Pinpoint the cell where the given text exists, returning its (X, Y) midpoint coordinate. 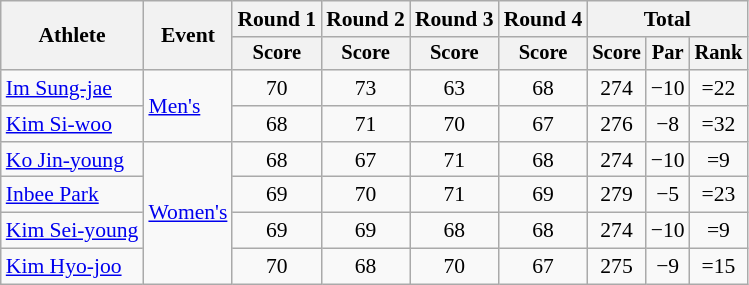
=15 (719, 267)
63 (454, 88)
=23 (719, 195)
Total (667, 19)
−9 (668, 267)
Rank (719, 54)
−8 (668, 124)
276 (616, 124)
=32 (719, 124)
Inbee Park (72, 195)
Round 2 (366, 19)
Im Sung-jae (72, 88)
Event (188, 36)
Kim Si-woo (72, 124)
279 (616, 195)
Round 3 (454, 19)
Kim Hyo-joo (72, 267)
73 (366, 88)
Kim Sei-young (72, 231)
Athlete (72, 36)
Round 4 (544, 19)
Round 1 (276, 19)
Par (668, 54)
=22 (719, 88)
Ko Jin-young (72, 160)
275 (616, 267)
−5 (668, 195)
Men's (188, 106)
Women's (188, 213)
